From the cell containing the given text, extract its center point as (x, y) coordinate. 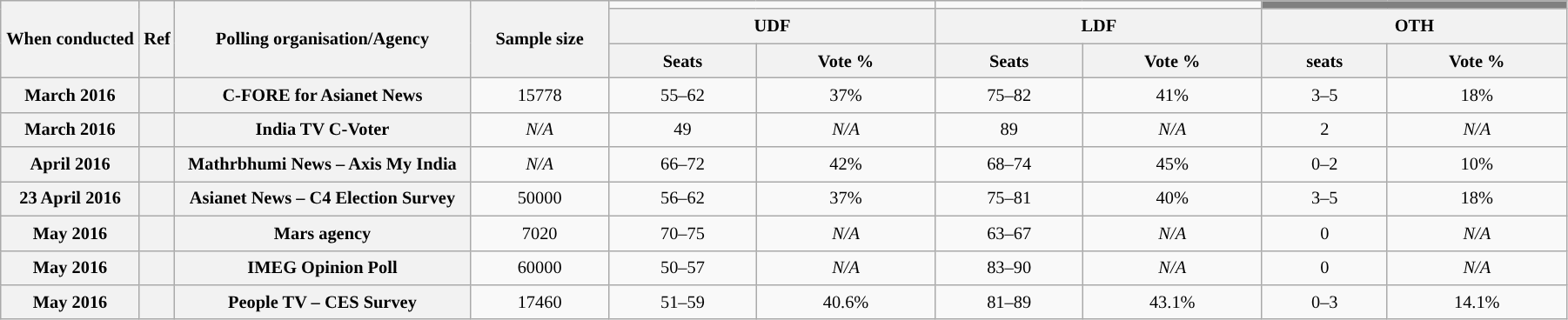
45% (1172, 164)
Ref (157, 38)
23 April 2016 (70, 198)
Asianet News – C4 Election Survey (323, 198)
66–72 (682, 164)
0–2 (1324, 164)
15778 (539, 95)
75–82 (1009, 95)
55–62 (682, 95)
Sample size (539, 38)
60000 (539, 268)
OTH (1414, 26)
Mathrbhumi News – Axis My India (323, 164)
7020 (539, 233)
C-FORE for Asianet News (323, 95)
89 (1009, 130)
75–81 (1009, 198)
10% (1477, 164)
56–62 (682, 198)
68–74 (1009, 164)
51–59 (682, 302)
seats (1324, 61)
40.6% (846, 302)
Mars agency (323, 233)
UDF (773, 26)
43.1% (1172, 302)
41% (1172, 95)
14.1% (1477, 302)
49 (682, 130)
63–67 (1009, 233)
81–89 (1009, 302)
2 (1324, 130)
IMEG Opinion Poll (323, 268)
50–57 (682, 268)
0–3 (1324, 302)
People TV – CES Survey (323, 302)
83–90 (1009, 268)
70–75 (682, 233)
40% (1172, 198)
LDF (1098, 26)
42% (846, 164)
When conducted (70, 38)
Polling organisation/Agency (323, 38)
50000 (539, 198)
17460 (539, 302)
India TV C-Voter (323, 130)
April 2016 (70, 164)
